For the text-containing cell, return its midpoint in [X, Y] coordinate format. 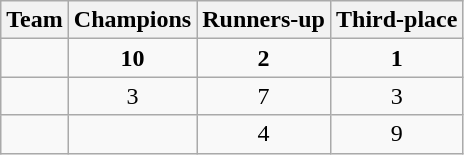
7 [264, 96]
1 [396, 58]
Third-place [396, 20]
Team [35, 20]
Runners-up [264, 20]
9 [396, 134]
4 [264, 134]
2 [264, 58]
10 [132, 58]
Champions [132, 20]
